Provide the (x, y) coordinate of the cell's center where the given text is located.  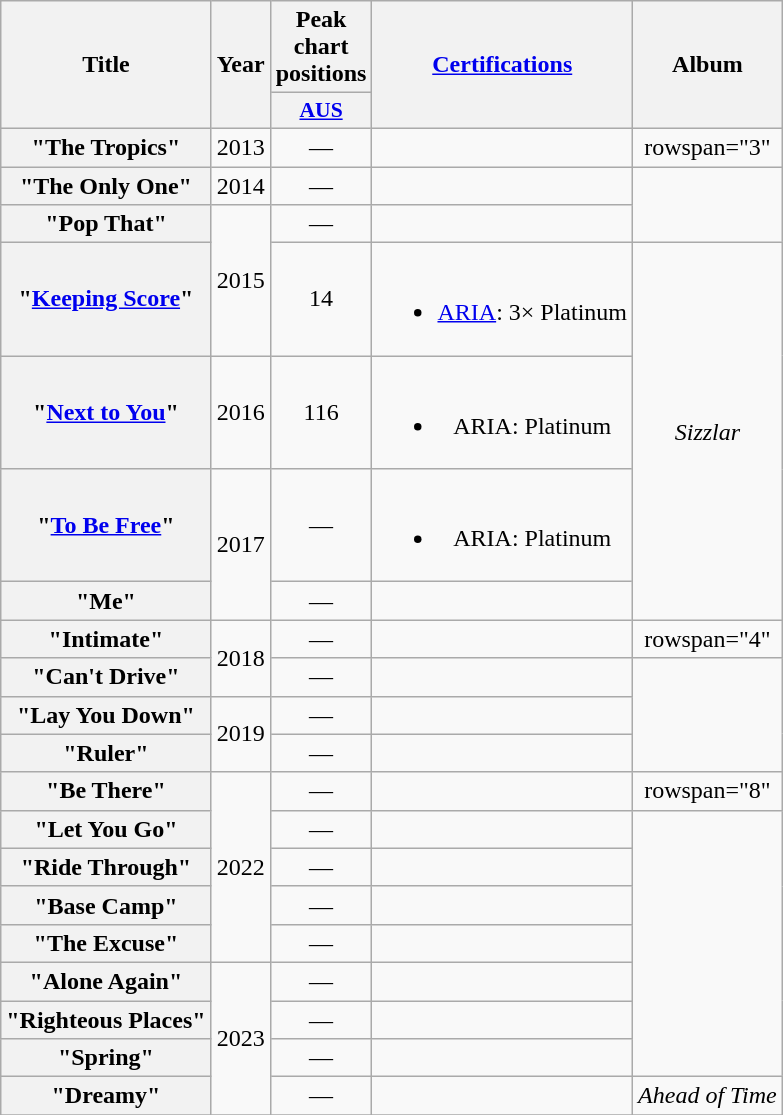
2023 (240, 1038)
"Keeping Score" (106, 300)
"Righteous Places" (106, 1019)
"Dreamy" (106, 1096)
"Alone Again" (106, 981)
"Be There" (106, 791)
rowspan="8" (708, 791)
Ahead of Time (708, 1096)
"The Excuse" (106, 943)
14 (321, 300)
"Let You Go" (106, 829)
2013 (240, 147)
Title (106, 65)
"Ride Through" (106, 867)
"Intimate" (106, 639)
"Next to You" (106, 412)
"Pop That" (106, 224)
AUS (321, 111)
2015 (240, 280)
ARIA: 3× Platinum (502, 300)
Album (708, 65)
"Lay You Down" (106, 715)
2014 (240, 185)
"Spring" (106, 1058)
2019 (240, 734)
2018 (240, 658)
2017 (240, 544)
Certifications (502, 65)
Year (240, 65)
116 (321, 412)
"The Only One" (106, 185)
Peak chart positions (321, 47)
2016 (240, 412)
2022 (240, 867)
rowspan="3" (708, 147)
"To Be Free" (106, 526)
"Can't Drive" (106, 677)
Sizzlar (708, 432)
"The Tropics" (106, 147)
"Ruler" (106, 753)
"Me" (106, 601)
"Base Camp" (106, 905)
rowspan="4" (708, 639)
